Search for the cell housing the specified text and yield its (x, y) center coordinate. 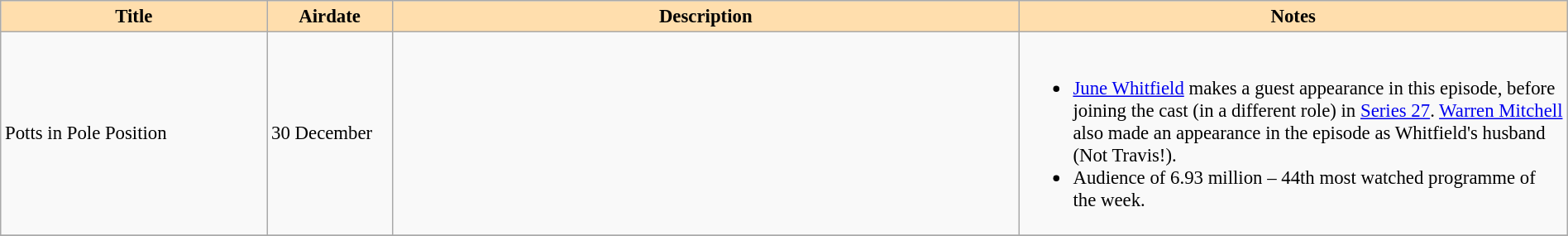
Title (134, 17)
30 December (330, 134)
Description (705, 17)
Notes (1293, 17)
Airdate (330, 17)
Potts in Pole Position (134, 134)
